Determine the [x, y] coordinate at the center of the cell enclosing the given text.  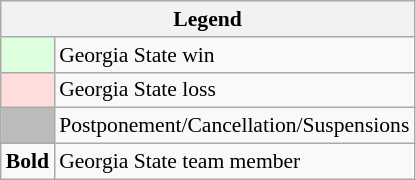
Georgia State team member [234, 162]
Legend [208, 19]
Georgia State loss [234, 90]
Bold [28, 162]
Postponement/Cancellation/Suspensions [234, 126]
Georgia State win [234, 55]
